Extract the [X, Y] coordinate from the center of the cell holding the provided text.  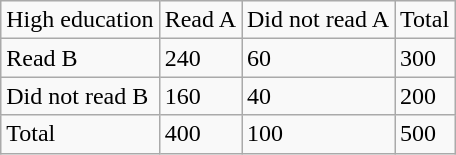
Read A [200, 20]
40 [318, 96]
200 [425, 96]
240 [200, 58]
300 [425, 58]
160 [200, 96]
Did not read A [318, 20]
High education [80, 20]
Did not read B [80, 96]
500 [425, 134]
60 [318, 58]
Read B [80, 58]
400 [200, 134]
100 [318, 134]
